Output the (x, y) coordinate of the center of the cell containing the given text.  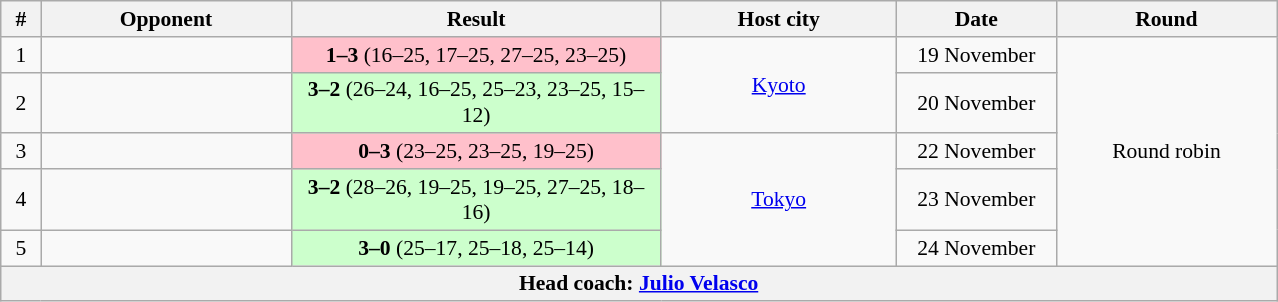
Host city (778, 19)
2 (21, 102)
Kyoto (778, 86)
1 (21, 55)
19 November (976, 55)
Round robin (1166, 152)
3–2 (28–26, 19–25, 19–25, 27–25, 18–16) (476, 200)
# (21, 19)
Head coach: Julio Velasco (639, 284)
Round (1166, 19)
1–3 (16–25, 17–25, 27–25, 23–25) (476, 55)
3–2 (26–24, 16–25, 25–23, 23–25, 15–12) (476, 102)
Date (976, 19)
24 November (976, 248)
Opponent (166, 19)
0–3 (23–25, 23–25, 19–25) (476, 152)
5 (21, 248)
22 November (976, 152)
3 (21, 152)
20 November (976, 102)
Tokyo (778, 200)
23 November (976, 200)
4 (21, 200)
Result (476, 19)
3–0 (25–17, 25–18, 25–14) (476, 248)
